Find where the given text appears and provide that cell's center as (X, Y) coordinate. 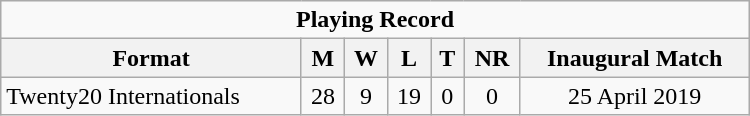
NR (492, 58)
Twenty20 Internationals (152, 96)
M (322, 58)
T (448, 58)
Playing Record (375, 20)
9 (366, 96)
28 (322, 96)
L (410, 58)
19 (410, 96)
Format (152, 58)
Inaugural Match (634, 58)
25 April 2019 (634, 96)
W (366, 58)
